Return (x, y) of the center of cell containing provided text 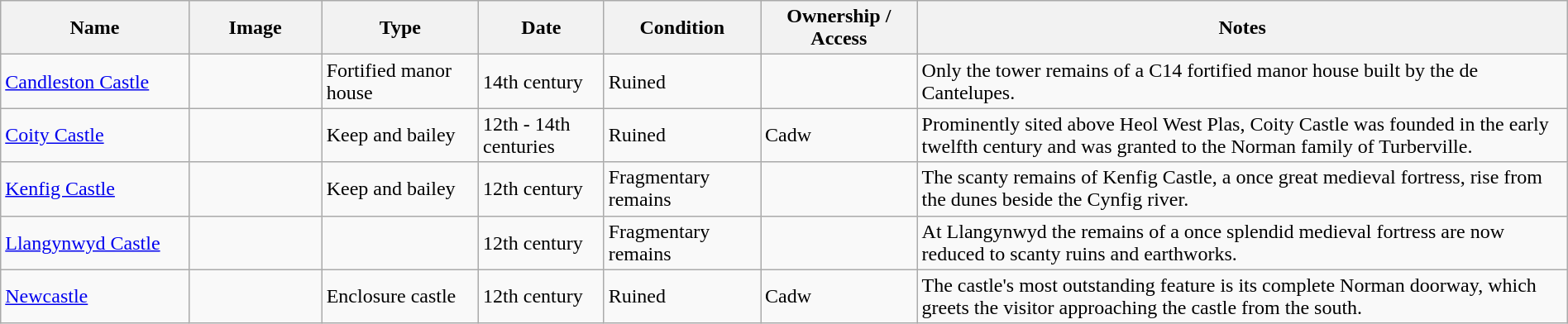
Notes (1242, 28)
14th century (542, 81)
Only the tower remains of a C14 fortified manor house built by the de Cantelupes. (1242, 81)
Coity Castle (94, 136)
Candleston Castle (94, 81)
Name (94, 28)
12th - 14th centuries (542, 136)
At Llangynwyd the remains of a once splendid medieval fortress are now reduced to scanty ruins and earthworks. (1242, 243)
Newcastle (94, 296)
Llangynwyd Castle (94, 243)
Kenfig Castle (94, 188)
Prominently sited above Heol West Plas, Coity Castle was founded in the early twelfth century and was granted to the Norman family of Turberville. (1242, 136)
Date (542, 28)
Image (255, 28)
The scanty remains of Kenfig Castle, a once great medieval fortress, rise from the dunes beside the Cynfig river. (1242, 188)
Fortified manor house (400, 81)
The castle's most outstanding feature is its complete Norman doorway, which greets the visitor approaching the castle from the south. (1242, 296)
Condition (681, 28)
Type (400, 28)
Ownership / Access (839, 28)
Enclosure castle (400, 296)
